Detect which cell encompasses the target text, then output its (x, y) center coordinate. 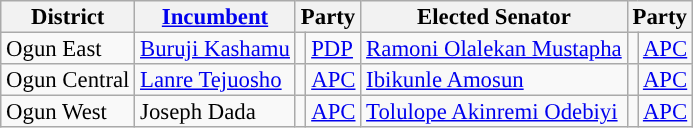
Tolulope Akinremi Odebiyi (494, 112)
Incumbent (216, 17)
Buruji Kashamu (216, 49)
Ogun West (68, 112)
PDP (334, 49)
Ramoni Olalekan Mustapha (494, 49)
Lanre Tejuosho (216, 80)
Elected Senator (494, 17)
Joseph Dada (216, 112)
Ogun Central (68, 80)
Ibikunle Amosun (494, 80)
District (68, 17)
Ogun East (68, 49)
